For the text-containing cell, return its midpoint in (X, Y) coordinate format. 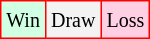
Loss (126, 20)
Win (24, 20)
Draw (72, 20)
